Scan for the cell matching the given text and deliver its [X, Y] coordinate at center. 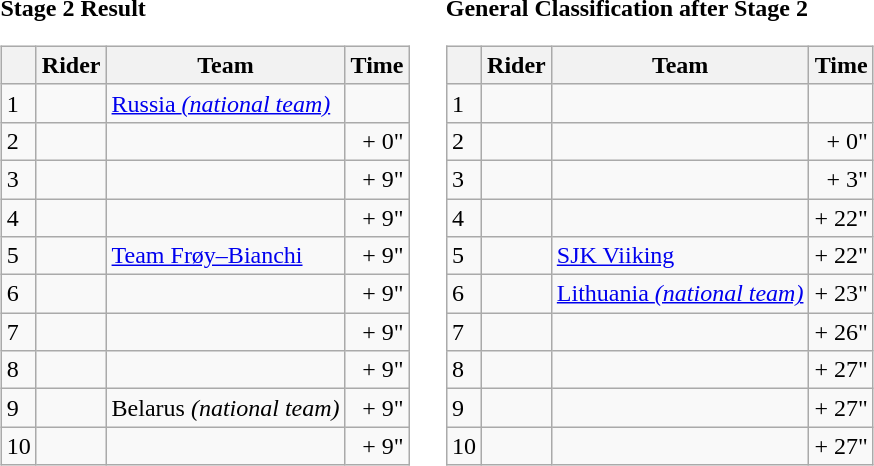
Lithuania (national team) [680, 294]
Team Frøy–Bianchi [226, 256]
Russia (national team) [226, 103]
SJK Viiking [680, 256]
+ 3" [841, 179]
+ 23" [841, 294]
Belarus (national team) [226, 408]
+ 26" [841, 332]
